Extract the (X, Y) coordinate from the center of the cell holding the provided text.  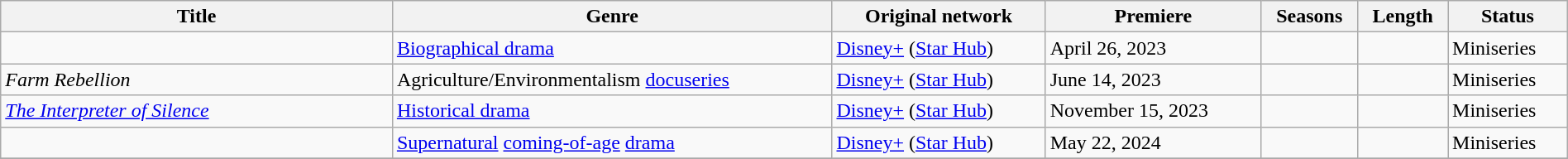
Farm Rebellion (197, 79)
November 15, 2023 (1153, 111)
Title (197, 17)
Premiere (1153, 17)
Biographical drama (612, 48)
Original network (939, 17)
Historical drama (612, 111)
June 14, 2023 (1153, 79)
April 26, 2023 (1153, 48)
Status (1508, 17)
Genre (612, 17)
Seasons (1310, 17)
Supernatural coming-of-age drama (612, 142)
Agriculture/Environmentalism docuseries (612, 79)
The Interpreter of Silence (197, 111)
Length (1403, 17)
May 22, 2024 (1153, 142)
